Capture the cell that displays the provided text and extract its [x, y] central coordinate. 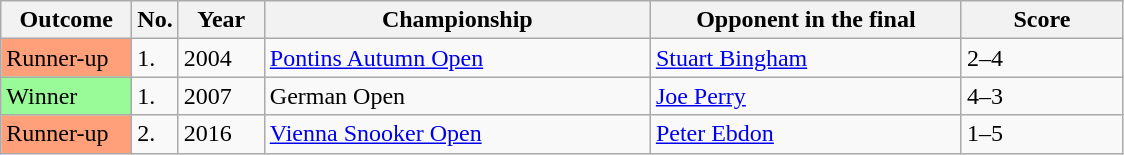
Score [1042, 20]
4–3 [1042, 96]
2004 [221, 58]
Joe Perry [806, 96]
Championship [457, 20]
Opponent in the final [806, 20]
2. [155, 134]
Outcome [66, 20]
Winner [66, 96]
German Open [457, 96]
Stuart Bingham [806, 58]
2–4 [1042, 58]
Year [221, 20]
1–5 [1042, 134]
Vienna Snooker Open [457, 134]
2016 [221, 134]
No. [155, 20]
Peter Ebdon [806, 134]
2007 [221, 96]
Pontins Autumn Open [457, 58]
